Find where the given text appears and provide that cell's center as [X, Y] coordinate. 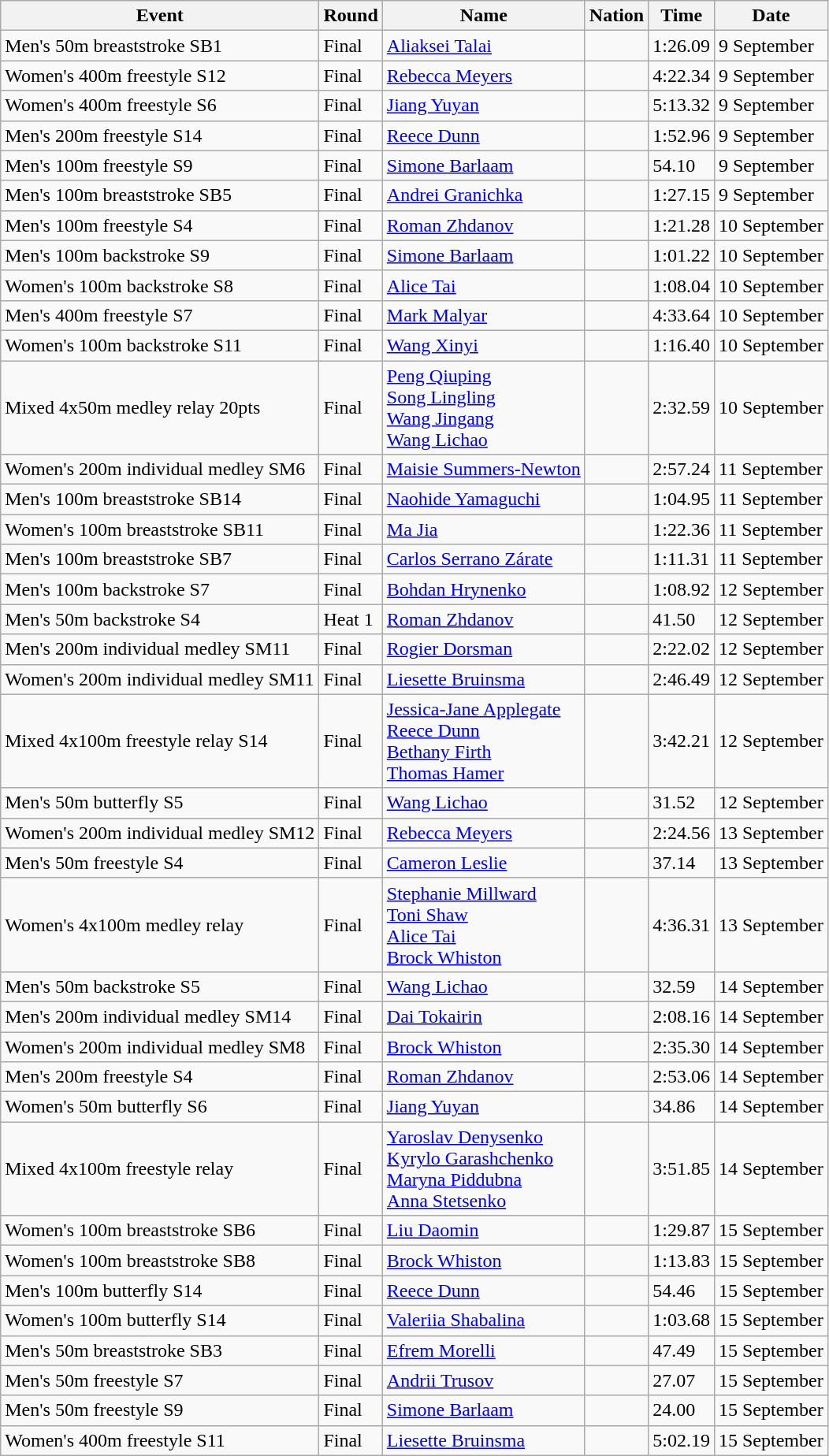
1:27.15 [682, 195]
Cameron Leslie [484, 863]
Women's 400m freestyle S12 [160, 76]
Yaroslav DenysenkoKyrylo GarashchenkoMaryna PiddubnaAnna Stetsenko [484, 1169]
Women's 100m breaststroke SB11 [160, 529]
47.49 [682, 1350]
1:21.28 [682, 225]
Women's 200m individual medley SM12 [160, 833]
1:04.95 [682, 500]
Time [682, 16]
Men's 100m breaststroke SB7 [160, 559]
Men's 50m freestyle S7 [160, 1380]
Men's 50m backstroke S5 [160, 986]
Mixed 4x100m freestyle relay S14 [160, 741]
Valeriia Shabalina [484, 1320]
1:29.87 [682, 1231]
Mixed 4x50m medley relay 20pts [160, 408]
4:33.64 [682, 315]
31.52 [682, 803]
Men's 100m backstroke S9 [160, 255]
Women's 50m butterfly S6 [160, 1107]
Carlos Serrano Zárate [484, 559]
4:36.31 [682, 925]
1:52.96 [682, 136]
Women's 4x100m medley relay [160, 925]
1:11.31 [682, 559]
2:53.06 [682, 1077]
Alice Tai [484, 285]
3:42.21 [682, 741]
Andrii Trusov [484, 1380]
2:57.24 [682, 470]
Men's 50m breaststroke SB3 [160, 1350]
1:26.09 [682, 46]
Naohide Yamaguchi [484, 500]
Dai Tokairin [484, 1016]
Men's 200m freestyle S14 [160, 136]
54.46 [682, 1291]
Women's 200m individual medley SM6 [160, 470]
Rogier Dorsman [484, 649]
Women's 400m freestyle S6 [160, 106]
Nation [616, 16]
2:46.49 [682, 679]
54.10 [682, 165]
3:51.85 [682, 1169]
Wang Xinyi [484, 345]
2:24.56 [682, 833]
Efrem Morelli [484, 1350]
Men's 100m breaststroke SB5 [160, 195]
Maisie Summers-Newton [484, 470]
Peng QiupingSong LinglingWang JingangWang Lichao [484, 408]
Men's 100m backstroke S7 [160, 589]
27.07 [682, 1380]
Men's 50m freestyle S9 [160, 1410]
5:02.19 [682, 1440]
Stephanie MillwardToni ShawAlice TaiBrock Whiston [484, 925]
Jessica-Jane ApplegateReece DunnBethany FirthThomas Hamer [484, 741]
1:03.68 [682, 1320]
Men's 100m freestyle S4 [160, 225]
1:08.92 [682, 589]
Aliaksei Talai [484, 46]
Men's 50m backstroke S4 [160, 619]
1:22.36 [682, 529]
Heat 1 [351, 619]
32.59 [682, 986]
Women's 100m breaststroke SB6 [160, 1231]
1:16.40 [682, 345]
Men's 100m freestyle S9 [160, 165]
Men's 100m breaststroke SB14 [160, 500]
Women's 200m individual medley SM8 [160, 1047]
Name [484, 16]
Mark Malyar [484, 315]
Women's 100m backstroke S8 [160, 285]
Men's 50m freestyle S4 [160, 863]
Women's 100m butterfly S14 [160, 1320]
Event [160, 16]
Men's 400m freestyle S7 [160, 315]
Men's 200m individual medley SM11 [160, 649]
1:08.04 [682, 285]
24.00 [682, 1410]
Women's 400m freestyle S11 [160, 1440]
41.50 [682, 619]
Men's 50m butterfly S5 [160, 803]
1:13.83 [682, 1261]
Men's 200m individual medley SM14 [160, 1016]
Men's 200m freestyle S4 [160, 1077]
Liu Daomin [484, 1231]
2:08.16 [682, 1016]
2:32.59 [682, 408]
Mixed 4x100m freestyle relay [160, 1169]
34.86 [682, 1107]
Round [351, 16]
Andrei Granichka [484, 195]
1:01.22 [682, 255]
37.14 [682, 863]
2:22.02 [682, 649]
Women's 200m individual medley SM11 [160, 679]
Date [771, 16]
2:35.30 [682, 1047]
Bohdan Hrynenko [484, 589]
Ma Jia [484, 529]
4:22.34 [682, 76]
5:13.32 [682, 106]
Men's 100m butterfly S14 [160, 1291]
Women's 100m breaststroke SB8 [160, 1261]
Men's 50m breaststroke SB1 [160, 46]
Women's 100m backstroke S11 [160, 345]
